From the cell containing the given text, extract its center point as (x, y) coordinate. 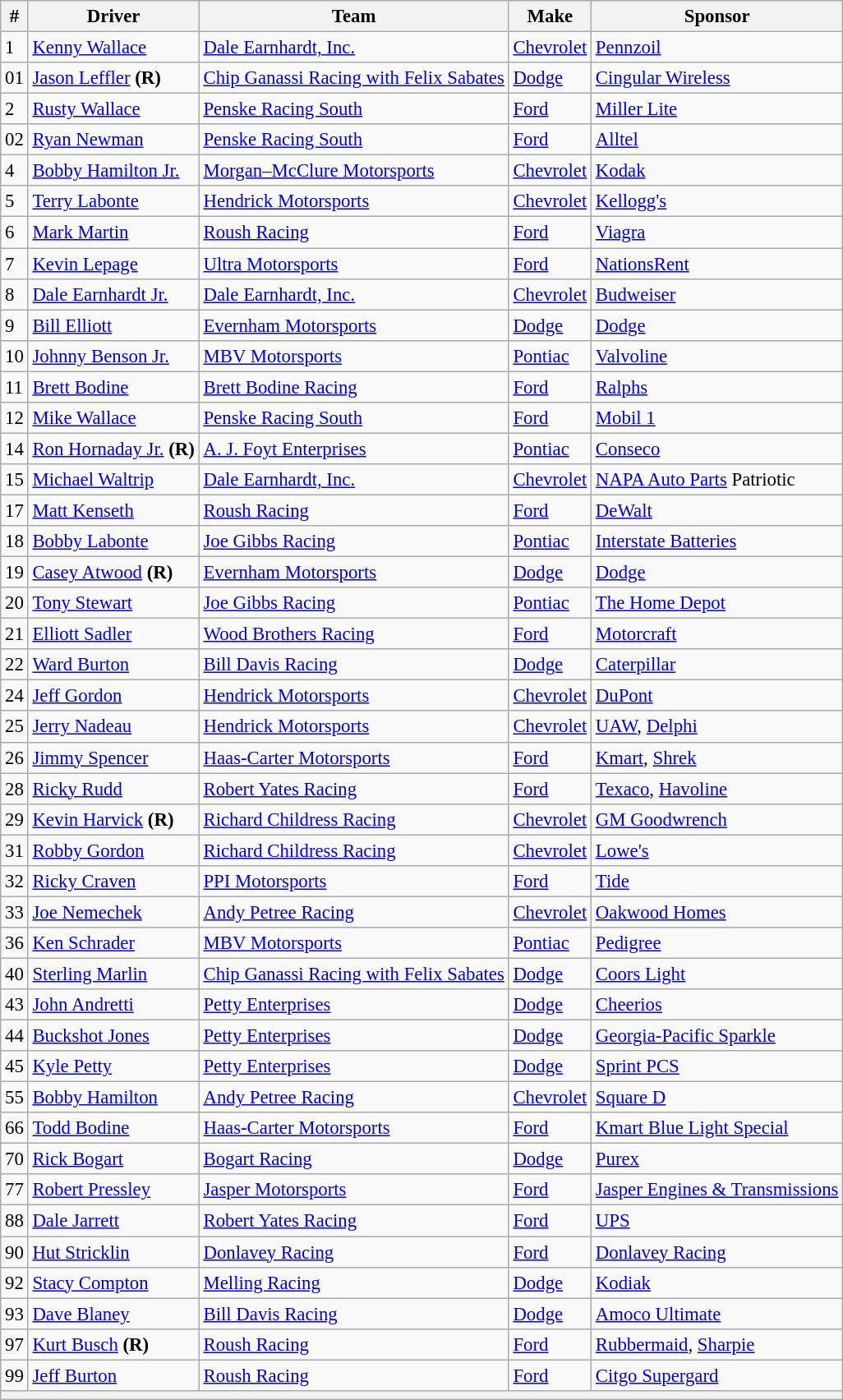
Rubbermaid, Sharpie (717, 1344)
Kmart, Shrek (717, 758)
Brett Bodine (113, 387)
Valvoline (717, 356)
Kurt Busch (R) (113, 1344)
Wood Brothers Racing (353, 634)
4 (15, 171)
Jeff Burton (113, 1375)
36 (15, 943)
43 (15, 1005)
44 (15, 1036)
40 (15, 974)
32 (15, 882)
Matt Kenseth (113, 510)
Brett Bodine Racing (353, 387)
Sprint PCS (717, 1066)
Bobby Labonte (113, 541)
11 (15, 387)
Cheerios (717, 1005)
Jerry Nadeau (113, 727)
John Andretti (113, 1005)
Robert Pressley (113, 1190)
Kevin Lepage (113, 264)
18 (15, 541)
Sponsor (717, 16)
Elliott Sadler (113, 634)
Ultra Motorsports (353, 264)
Texaco, Havoline (717, 789)
Joe Nemechek (113, 912)
Stacy Compton (113, 1283)
UAW, Delphi (717, 727)
2 (15, 109)
97 (15, 1344)
Lowe's (717, 850)
29 (15, 819)
Tony Stewart (113, 603)
17 (15, 510)
Rick Bogart (113, 1159)
Amoco Ultimate (717, 1314)
Morgan–McClure Motorsports (353, 171)
Kodak (717, 171)
Alltel (717, 140)
Jason Leffler (R) (113, 78)
Square D (717, 1098)
Dave Blaney (113, 1314)
21 (15, 634)
Make (550, 16)
Johnny Benson Jr. (113, 356)
Ken Schrader (113, 943)
Kellogg's (717, 201)
77 (15, 1190)
20 (15, 603)
66 (15, 1128)
Dale Jarrett (113, 1221)
Bill Elliott (113, 325)
The Home Depot (717, 603)
92 (15, 1283)
Purex (717, 1159)
9 (15, 325)
70 (15, 1159)
28 (15, 789)
Kyle Petty (113, 1066)
90 (15, 1252)
33 (15, 912)
01 (15, 78)
Team (353, 16)
Terry Labonte (113, 201)
26 (15, 758)
Viagra (717, 233)
PPI Motorsports (353, 882)
Ricky Rudd (113, 789)
02 (15, 140)
Melling Racing (353, 1283)
Kodiak (717, 1283)
Pedigree (717, 943)
Robby Gordon (113, 850)
UPS (717, 1221)
Oakwood Homes (717, 912)
Caterpillar (717, 665)
A. J. Foyt Enterprises (353, 449)
Kenny Wallace (113, 48)
Jimmy Spencer (113, 758)
Michael Waltrip (113, 480)
1 (15, 48)
Ward Burton (113, 665)
10 (15, 356)
Sterling Marlin (113, 974)
NationsRent (717, 264)
Rusty Wallace (113, 109)
Driver (113, 16)
Motorcraft (717, 634)
7 (15, 264)
Mike Wallace (113, 418)
Georgia-Pacific Sparkle (717, 1036)
Ron Hornaday Jr. (R) (113, 449)
NAPA Auto Parts Patriotic (717, 480)
DeWalt (717, 510)
93 (15, 1314)
Citgo Supergard (717, 1375)
Dale Earnhardt Jr. (113, 294)
Ryan Newman (113, 140)
Conseco (717, 449)
Jasper Motorsports (353, 1190)
Bogart Racing (353, 1159)
Cingular Wireless (717, 78)
# (15, 16)
Ralphs (717, 387)
Bobby Hamilton (113, 1098)
Miller Lite (717, 109)
DuPont (717, 696)
19 (15, 573)
Mobil 1 (717, 418)
31 (15, 850)
99 (15, 1375)
Pennzoil (717, 48)
Kmart Blue Light Special (717, 1128)
24 (15, 696)
12 (15, 418)
15 (15, 480)
25 (15, 727)
Tide (717, 882)
Casey Atwood (R) (113, 573)
88 (15, 1221)
Kevin Harvick (R) (113, 819)
Hut Stricklin (113, 1252)
6 (15, 233)
5 (15, 201)
Jasper Engines & Transmissions (717, 1190)
45 (15, 1066)
Todd Bodine (113, 1128)
22 (15, 665)
55 (15, 1098)
Mark Martin (113, 233)
Interstate Batteries (717, 541)
Buckshot Jones (113, 1036)
Ricky Craven (113, 882)
Coors Light (717, 974)
GM Goodwrench (717, 819)
Budweiser (717, 294)
14 (15, 449)
Jeff Gordon (113, 696)
Bobby Hamilton Jr. (113, 171)
8 (15, 294)
